Capture the cell that displays the provided text and extract its (x, y) central coordinate. 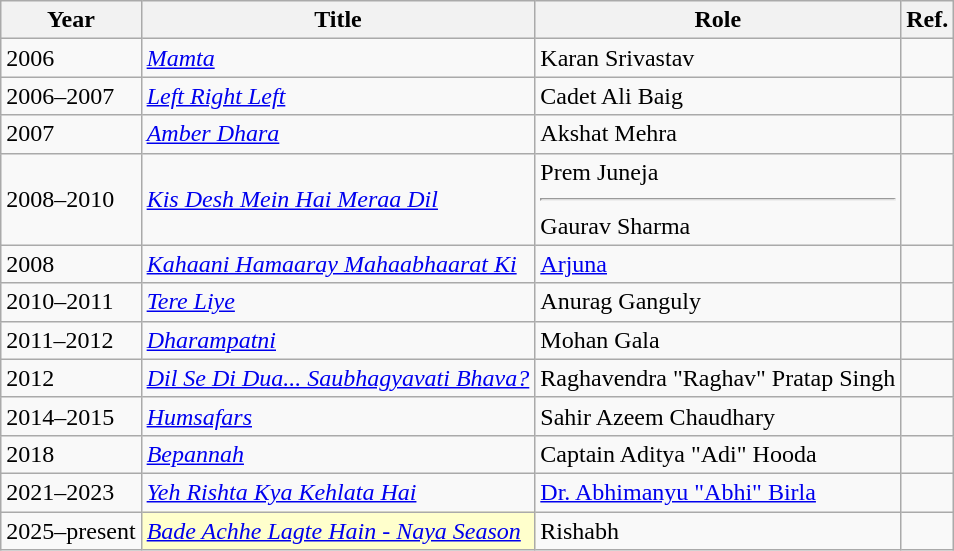
2021–2023 (71, 492)
Bepannah (338, 454)
2007 (71, 134)
Dr. Abhimanyu "Abhi" Birla (718, 492)
Tere Liye (338, 302)
Anurag Ganguly (718, 302)
2010–2011 (71, 302)
Title (338, 20)
2011–2012 (71, 340)
Ref. (928, 20)
2008 (71, 264)
Prem JunejaGaurav Sharma (718, 199)
Dil Se Di Dua... Saubhagyavati Bhava? (338, 378)
Dharampatni (338, 340)
2006–2007 (71, 96)
Karan Srivastav (718, 58)
Bade Achhe Lagte Hain - Naya Season (338, 531)
2025–present (71, 531)
Role (718, 20)
Amber Dhara (338, 134)
2006 (71, 58)
Cadet Ali Baig (718, 96)
Kis Desh Mein Hai Meraa Dil (338, 199)
Captain Aditya "Adi" Hooda (718, 454)
2018 (71, 454)
Rishabh (718, 531)
Mohan Gala (718, 340)
Akshat Mehra (718, 134)
Raghavendra "Raghav" Pratap Singh (718, 378)
Humsafars (338, 416)
Kahaani Hamaaray Mahaabhaarat Ki (338, 264)
2008–2010 (71, 199)
Year (71, 20)
2012 (71, 378)
Left Right Left (338, 96)
Arjuna (718, 264)
Yeh Rishta Kya Kehlata Hai (338, 492)
Mamta (338, 58)
2014–2015 (71, 416)
Sahir Azeem Chaudhary (718, 416)
